Provide the [X, Y] coordinate of the cell's center where the given text is located.  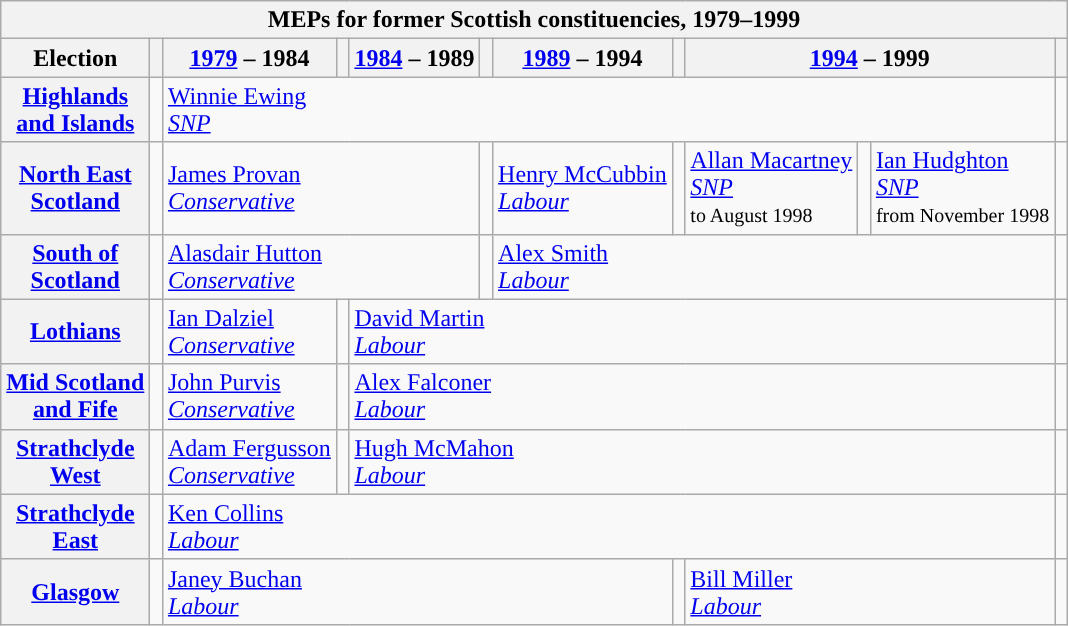
Alasdair HuttonConservative [321, 266]
Ken CollinsLabour [608, 526]
1994 – 1999 [870, 58]
Highlandsand Islands [76, 110]
Adam FergussonConservative [249, 462]
Ian DalzielConservative [249, 332]
Alex FalconerLabour [702, 396]
David MartinLabour [702, 332]
South ofScotland [76, 266]
Hugh McMahonLabour [702, 462]
Alex SmithLabour [774, 266]
StrathclydeEast [76, 526]
Bill MillerLabour [870, 592]
1979 – 1984 [249, 58]
Janey BuchanLabour [417, 592]
1989 – 1994 [583, 58]
Lothians [76, 332]
John PurvisConservative [249, 396]
MEPs for former Scottish constituencies, 1979–1999 [534, 20]
James ProvanConservative [321, 188]
Allan MacartneySNPto August 1998 [772, 188]
Winnie EwingSNP [608, 110]
North EastScotland [76, 188]
Ian HudghtonSNPfrom November 1998 [962, 188]
Glasgow [76, 592]
1984 – 1989 [414, 58]
Mid Scotlandand Fife [76, 396]
Election [76, 58]
StrathclydeWest [76, 462]
Henry McCubbinLabour [583, 188]
